Search for the cell housing the specified text and yield its [X, Y] center coordinate. 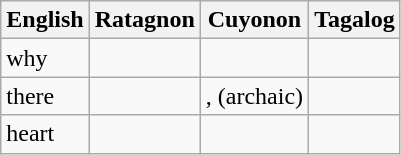
Cuyonon [254, 20]
English [45, 20]
heart [45, 134]
Tagalog [355, 20]
there [45, 96]
Ratagnon [144, 20]
, (archaic) [254, 96]
why [45, 58]
